Scan for the cell matching the given text and deliver its [x, y] coordinate at center. 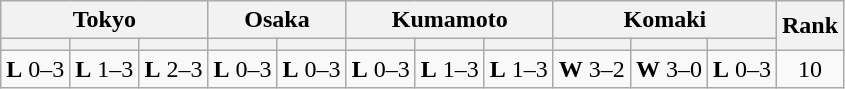
L 2–3 [174, 69]
Komaki [664, 20]
10 [810, 69]
W 3–0 [668, 69]
Osaka [277, 20]
Tokyo [104, 20]
Rank [810, 26]
W 3–2 [592, 69]
Kumamoto [450, 20]
